Search for the cell housing the specified text and yield its (x, y) center coordinate. 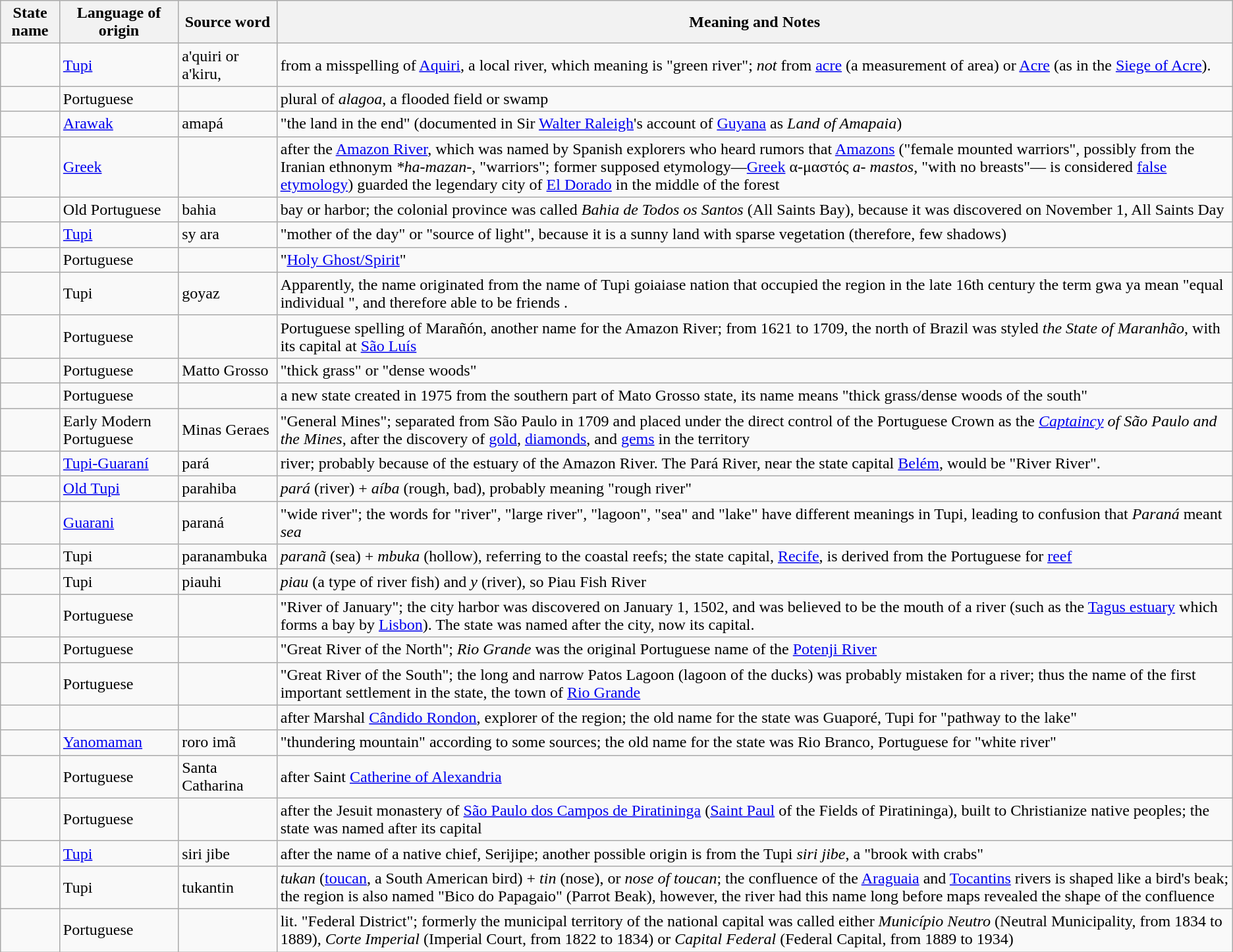
river; probably because of the estuary of the Amazon River. The Pará River, near the state capital Belém, would be "River River". (755, 464)
bay or harbor; the colonial province was called Bahia de Todos os Santos (All Saints Bay), because it was discovered on November 1, All Saints Day (755, 210)
after the name of a native chief, Serijipe; another possible origin is from the Tupi siri jibe, a "brook with crabs" (755, 853)
after Marshal Cândido Rondon, explorer of the region; the old name for the state was Guaporé, Tupi for "pathway to the lake" (755, 717)
Language of origin (119, 22)
pará (river) + aíba (rough, bad), probably meaning "rough river" (755, 489)
Arawak (119, 124)
paranambuka (228, 557)
Early Modern Portuguese (119, 430)
amapá (228, 124)
roro imã (228, 742)
goyaz (228, 294)
State name (30, 22)
Greek (119, 167)
sy ara (228, 235)
paraná (228, 523)
Meaning and Notes (755, 22)
Old Tupi (119, 489)
a'quiri or a'kiru, (228, 65)
"the land in the end" (documented in Sir Walter Raleigh's account of Guyana as Land of Amapaia) (755, 124)
paranã (sea) + mbuka (hollow), referring to the coastal reefs; the state capital, Recife, is derived from the Portuguese for reef (755, 557)
Guarani (119, 523)
Matto Grosso (228, 370)
Yanomaman (119, 742)
Santa Catharina (228, 776)
plural of alagoa, a flooded field or swamp (755, 99)
bahia (228, 210)
"Holy Ghost/Spirit" (755, 260)
Tupi-Guaraní (119, 464)
siri jibe (228, 853)
Source word (228, 22)
"thick grass" or "dense woods" (755, 370)
"mother of the day" or "source of light", because it is a sunny land with sparse vegetation (therefore, few shadows) (755, 235)
pará (228, 464)
Old Portuguese (119, 210)
from a misspelling of Aquiri, a local river, which meaning is "green river"; not from acre (a measurement of area) or Acre (as in the Siege of Acre). (755, 65)
after Saint Catherine of Alexandria (755, 776)
a new state created in 1975 from the southern part of Mato Grosso state, its name means "thick grass/dense woods of the south" (755, 395)
"thundering mountain" according to some sources; the old name for the state was Rio Branco, Portuguese for "white river" (755, 742)
piauhi (228, 582)
tukantin (228, 887)
parahiba (228, 489)
"Great River of the North"; Rio Grande was the original Portuguese name of the Potenji River (755, 650)
Minas Geraes (228, 430)
piau (a type of river fish) and y (river), so Piau Fish River (755, 582)
